For the text-containing cell, return its midpoint in (X, Y) coordinate format. 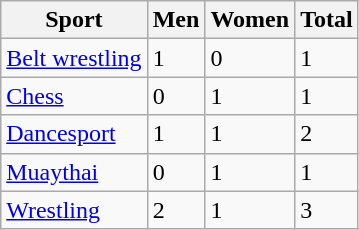
Sport (74, 20)
Men (176, 20)
Wrestling (74, 210)
Muaythai (74, 172)
Belt wrestling (74, 58)
Women (250, 20)
3 (327, 210)
Dancesport (74, 134)
Chess (74, 96)
Total (327, 20)
